Search for the cell housing the specified text and yield its [X, Y] center coordinate. 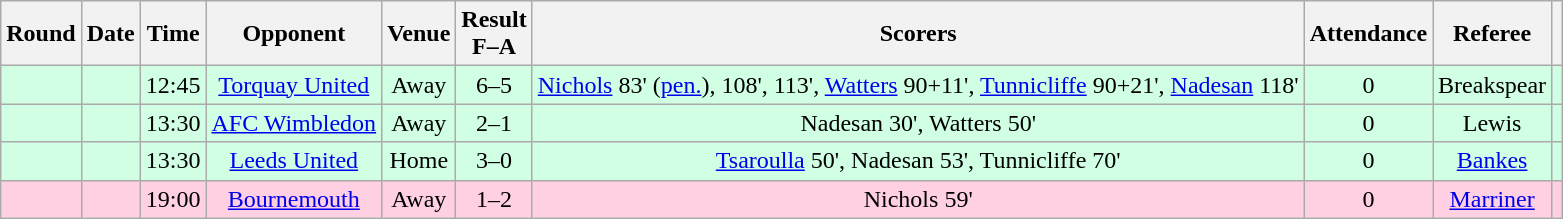
Venue [419, 34]
Nichols 59' [918, 199]
AFC Wimbledon [294, 123]
Attendance [1368, 34]
3–0 [494, 161]
Date [110, 34]
Marriner [1492, 199]
Home [419, 161]
Bankes [1492, 161]
Nichols 83' (pen.), 108', 113', Watters 90+11', Tunnicliffe 90+21', Nadesan 118' [918, 85]
Scorers [918, 34]
Tsaroulla 50', Nadesan 53', Tunnicliffe 70' [918, 161]
2–1 [494, 123]
19:00 [173, 199]
6–5 [494, 85]
Torquay United [294, 85]
Opponent [294, 34]
Nadesan 30', Watters 50' [918, 123]
Lewis [1492, 123]
Leeds United [294, 161]
Bournemouth [294, 199]
Breakspear [1492, 85]
ResultF–A [494, 34]
Time [173, 34]
12:45 [173, 85]
1–2 [494, 199]
Round [41, 34]
Referee [1492, 34]
